For the text-containing cell, return its midpoint in (x, y) coordinate format. 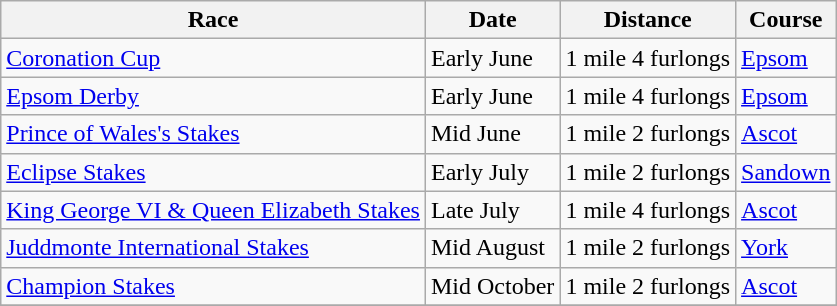
Eclipse Stakes (214, 172)
Mid August (492, 248)
Date (492, 20)
Late July (492, 210)
Sandown (786, 172)
Champion Stakes (214, 286)
Mid June (492, 134)
Early July (492, 172)
Coronation Cup (214, 58)
Course (786, 20)
Race (214, 20)
Prince of Wales's Stakes (214, 134)
Juddmonte International Stakes (214, 248)
King George VI & Queen Elizabeth Stakes (214, 210)
Distance (648, 20)
Mid October (492, 286)
York (786, 248)
Epsom Derby (214, 96)
